Capture the cell that displays the provided text and extract its (x, y) central coordinate. 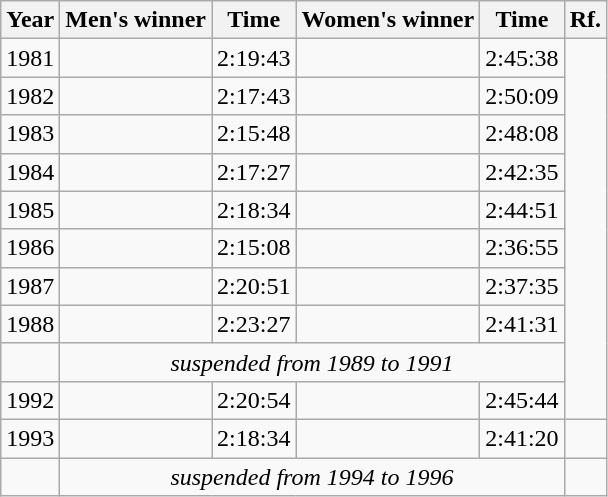
Rf. (585, 20)
1987 (30, 286)
2:36:55 (522, 248)
2:17:27 (254, 172)
Women's winner (388, 20)
2:15:08 (254, 248)
1992 (30, 400)
2:41:20 (522, 438)
2:23:27 (254, 324)
2:50:09 (522, 96)
1993 (30, 438)
suspended from 1994 to 1996 (312, 477)
2:20:54 (254, 400)
2:15:48 (254, 134)
2:45:38 (522, 58)
1984 (30, 172)
2:45:44 (522, 400)
2:20:51 (254, 286)
1985 (30, 210)
2:41:31 (522, 324)
2:48:08 (522, 134)
2:17:43 (254, 96)
Men's winner (136, 20)
Year (30, 20)
1981 (30, 58)
2:19:43 (254, 58)
2:44:51 (522, 210)
1986 (30, 248)
2:37:35 (522, 286)
2:42:35 (522, 172)
1982 (30, 96)
suspended from 1989 to 1991 (312, 362)
1988 (30, 324)
1983 (30, 134)
